Scan for the cell matching the given text and deliver its [x, y] coordinate at center. 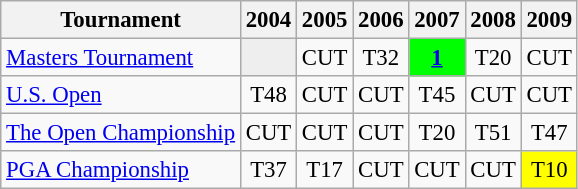
2004 [268, 20]
2009 [549, 20]
2008 [493, 20]
T17 [325, 170]
U.S. Open [121, 95]
T10 [549, 170]
2005 [325, 20]
Masters Tournament [121, 58]
The Open Championship [121, 133]
T37 [268, 170]
T51 [493, 133]
T32 [381, 58]
Tournament [121, 20]
1 [437, 58]
T47 [549, 133]
2006 [381, 20]
PGA Championship [121, 170]
T45 [437, 95]
2007 [437, 20]
T48 [268, 95]
